Find where the given text appears and provide that cell's center as [X, Y] coordinate. 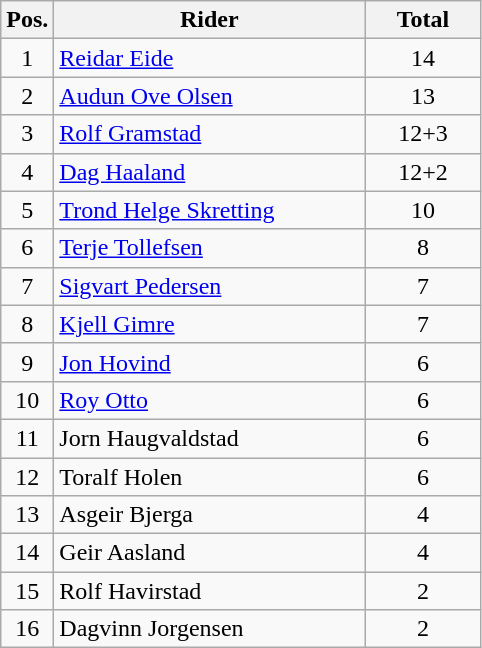
Geir Aasland [210, 553]
Audun Ove Olsen [210, 96]
Total [423, 20]
12 [28, 477]
9 [28, 362]
Toralf Holen [210, 477]
Dagvinn Jorgensen [210, 629]
3 [28, 134]
Terje Tollefsen [210, 248]
12+3 [423, 134]
16 [28, 629]
Jorn Haugvaldstad [210, 438]
Roy Otto [210, 400]
Rolf Havirstad [210, 591]
Pos. [28, 20]
Jon Hovind [210, 362]
1 [28, 58]
Asgeir Bjerga [210, 515]
Sigvart Pedersen [210, 286]
11 [28, 438]
Kjell Gimre [210, 324]
Reidar Eide [210, 58]
12+2 [423, 172]
Dag Haaland [210, 172]
Rider [210, 20]
Trond Helge Skretting [210, 210]
5 [28, 210]
Rolf Gramstad [210, 134]
15 [28, 591]
